Determine the (x, y) coordinate at the center of the cell enclosing the given text.  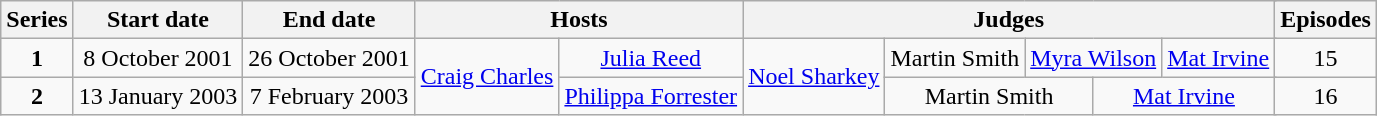
Start date (158, 20)
Julia Reed (651, 58)
16 (1326, 96)
7 February 2003 (329, 96)
8 October 2001 (158, 58)
26 October 2001 (329, 58)
Myra Wilson (1094, 58)
Episodes (1326, 20)
Judges (1009, 20)
1 (37, 58)
Noel Sharkey (814, 77)
Hosts (578, 20)
End date (329, 20)
Philippa Forrester (651, 96)
2 (37, 96)
15 (1326, 58)
13 January 2003 (158, 96)
Craig Charles (487, 77)
Series (37, 20)
